Return the (x, y) coordinate for the center point of the cell that contains the specified text.  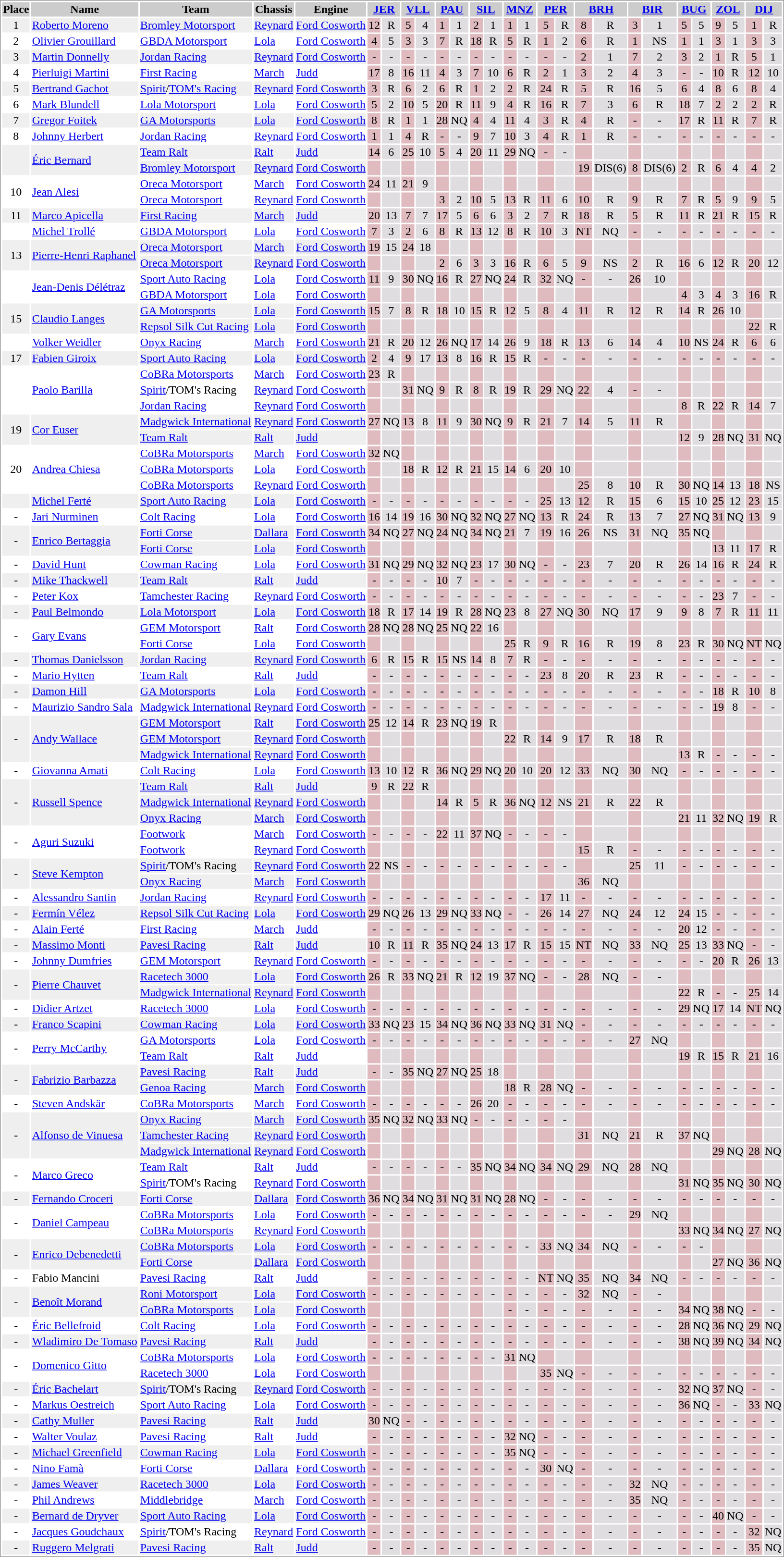
Bertrand Gachot (85, 89)
Russell Spence (85, 803)
PAU (452, 9)
Fermín Vélez (85, 914)
Roberto Moreno (85, 25)
Massimo Monti (85, 945)
Éric Bernard (85, 161)
Alessandro Santin (85, 897)
Johnny Dumfries (85, 961)
SIL (486, 9)
Pierluigi Martini (85, 73)
VLL (418, 9)
ZOL (728, 9)
Éric Bachelart (85, 1389)
Genoa Racing (196, 1087)
Benoît Morand (85, 1302)
Jean-Denis Délétraz (85, 287)
Olivier Grouillard (85, 41)
David Hunt (85, 565)
Gregor Foitek (85, 121)
BRH (601, 9)
Steve Kempton (85, 874)
DIJ (764, 9)
Engine (331, 9)
39 (718, 1341)
Domenico Gitto (85, 1366)
Roni Motorsport (196, 1294)
Didier Artzet (85, 1009)
Middlebridge (196, 1500)
Aguri Suzuki (85, 842)
Giovanna Amati (85, 770)
Mark Blundell (85, 104)
Cathy Muller (85, 1421)
Paul Belmondo (85, 612)
Marco Greco (85, 1175)
Fabien Giroix (85, 358)
MNZ (520, 9)
Peter Kox (85, 596)
Alain Ferté (85, 929)
Ruggero Melgrati (85, 1548)
Claudio Langes (85, 319)
Steven Andskär (85, 1104)
Gary Evans (85, 636)
Phil Andrews (85, 1500)
40 (718, 1516)
Pierre Chauvet (85, 985)
Volker Weidler (85, 343)
Chassis (274, 9)
Bernard de Dryver (85, 1516)
Michael Greenfield (85, 1453)
Nino Famà (85, 1468)
Franco Scapini (85, 1024)
Thomas Danielsson (85, 660)
Michel Trollé (85, 231)
Paolo Barilla (85, 390)
Pierre-Henri Raphanel (85, 256)
Damon Hill (85, 692)
JER (384, 9)
Martin Donnelly (85, 57)
Jean Alesi (85, 192)
Maurizio Sandro Sala (85, 707)
Enrico Debenedetti (85, 1254)
BIR (652, 9)
Marco Apicella (85, 216)
Enrico Bertaggia (85, 541)
James Weaver (85, 1484)
Team (196, 9)
Walter Voulaz (85, 1436)
Johnny Herbert (85, 136)
PER (556, 9)
Wladimiro De Tomaso (85, 1341)
Markus Oestreich (85, 1405)
Place (16, 9)
Jacques Goudchaux (85, 1532)
Cor Euser (85, 430)
Mike Thackwell (85, 580)
Fabrizio Barbazza (85, 1080)
Andrea Chiesa (85, 469)
Michel Ferté (85, 501)
Name (85, 9)
Éric Bellefroid (85, 1326)
Daniel Campeau (85, 1223)
Alfonso de Vinuesa (85, 1135)
Fernando Croceri (85, 1199)
Mario Hytten (85, 675)
Jari Nurminen (85, 517)
Fabio Mancini (85, 1278)
Perry McCarthy (85, 1049)
Andy Wallace (85, 739)
BUG (694, 9)
